Extract the (X, Y) coordinate from the center of the cell holding the provided text.  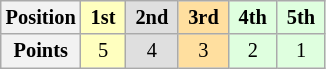
Position (41, 17)
1st (104, 17)
5th (301, 17)
2 (253, 51)
3 (203, 51)
4 (152, 51)
3rd (203, 17)
2nd (152, 17)
Points (41, 51)
1 (301, 51)
4th (253, 17)
5 (104, 51)
